Return the (X, Y) coordinate for the center point of the cell that contains the specified text.  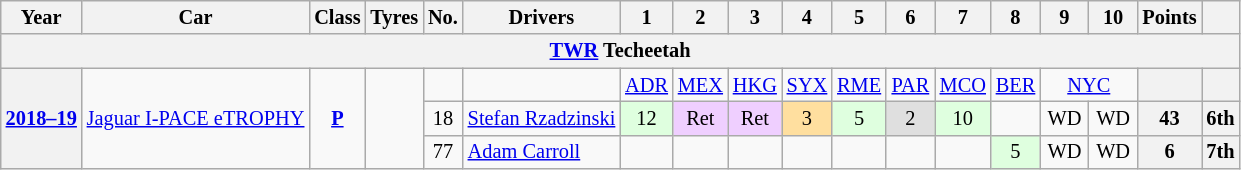
9 (1064, 17)
1 (646, 17)
TWR Techeetah (620, 51)
8 (1016, 17)
Car (196, 17)
7 (963, 17)
SYX (807, 85)
12 (646, 118)
Year (42, 17)
Class (337, 17)
Tyres (394, 17)
43 (1169, 118)
P (337, 118)
4 (807, 17)
HKG (755, 85)
2018–19 (42, 118)
7th (1221, 152)
Stefan Rzadzinski (542, 118)
ADR (646, 85)
MEX (700, 85)
No. (443, 17)
18 (443, 118)
BER (1016, 85)
RME (859, 85)
77 (443, 152)
PAR (910, 85)
Drivers (542, 17)
MCO (963, 85)
NYC (1088, 85)
6th (1221, 118)
Adam Carroll (542, 152)
Points (1169, 17)
Jaguar I-PACE eTROPHY (196, 118)
